Locate the cell with the specified text and output its (x, y) center coordinate. 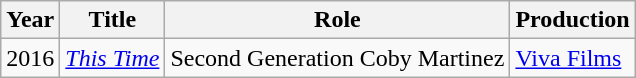
Production (572, 20)
Second Generation Coby Martinez (338, 58)
Title (112, 20)
Viva Films (572, 58)
Role (338, 20)
2016 (30, 58)
Year (30, 20)
This Time (112, 58)
